Find where the given text appears and provide that cell's center as (X, Y) coordinate. 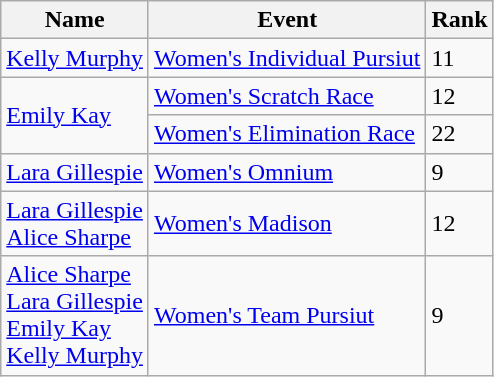
Women's Team Pursiut (286, 316)
Women's Madison (286, 224)
Women's Scratch Race (286, 96)
11 (460, 58)
Emily Kay (75, 115)
Women's Individual Pursiut (286, 58)
Lara GillespieAlice Sharpe (75, 224)
22 (460, 134)
Kelly Murphy (75, 58)
Rank (460, 20)
Name (75, 20)
Event (286, 20)
Alice SharpeLara GillespieEmily KayKelly Murphy (75, 316)
Lara Gillespie (75, 172)
Women's Elimination Race (286, 134)
Women's Omnium (286, 172)
